Pinpoint the cell where the given text exists, returning its [X, Y] midpoint coordinate. 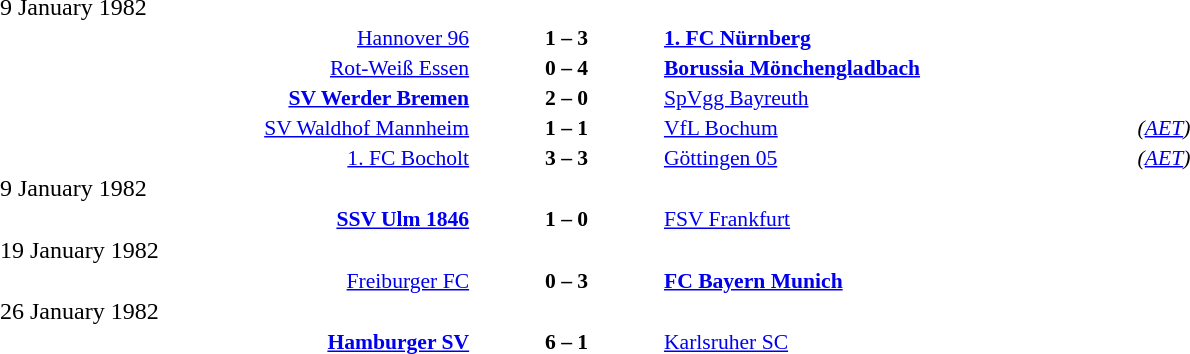
Göttingen 05 [898, 158]
1 – 3 [566, 38]
0 – 4 [566, 68]
VfL Bochum [898, 128]
0 – 3 [566, 280]
1 – 0 [566, 219]
2 – 0 [566, 98]
1 – 1 [566, 128]
FSV Frankfurt [898, 219]
FC Bayern Munich [898, 280]
SpVgg Bayreuth [898, 98]
1. FC Nürnberg [898, 38]
3 – 3 [566, 158]
Borussia Mönchengladbach [898, 68]
